Search for the cell housing the specified text and yield its (X, Y) center coordinate. 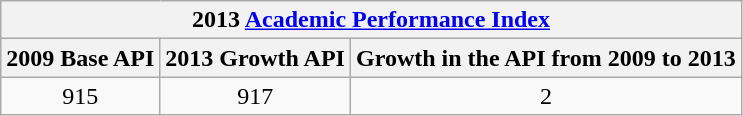
2 (546, 96)
917 (256, 96)
2013 Growth API (256, 58)
2009 Base API (80, 58)
915 (80, 96)
2013 Academic Performance Index (372, 20)
Growth in the API from 2009 to 2013 (546, 58)
